Identify which cell holds the provided text, then report its (X, Y) central coordinate. 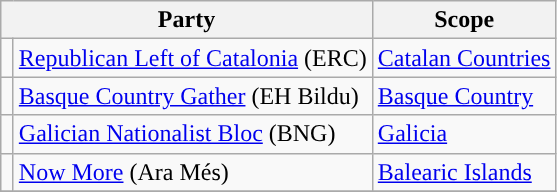
Scope (464, 20)
Republican Left of Catalonia (ERC) (192, 58)
Basque Country Gather (EH Bildu) (192, 96)
Balearic Islands (464, 172)
Now More (Ara Més) (192, 172)
Basque Country (464, 96)
Galicia (464, 134)
Galician Nationalist Bloc (BNG) (192, 134)
Catalan Countries (464, 58)
Party (187, 20)
